Locate the cell with the specified text and output its (x, y) center coordinate. 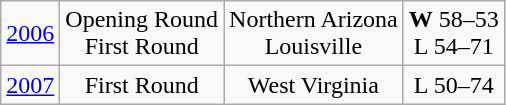
W 58–53L 54–71 (454, 34)
Opening RoundFirst Round (142, 34)
L 50–74 (454, 85)
2007 (30, 85)
2006 (30, 34)
First Round (142, 85)
Northern ArizonaLouisville (314, 34)
West Virginia (314, 85)
